Detect which cell encompasses the target text, then output its [X, Y] center coordinate. 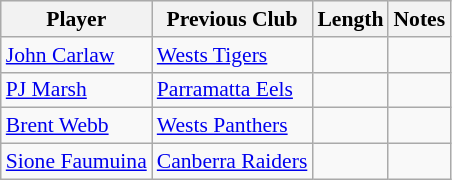
Parramatta Eels [232, 90]
Notes [419, 19]
Length [350, 19]
Player [76, 19]
John Carlaw [76, 55]
PJ Marsh [76, 90]
Brent Webb [76, 126]
Canberra Raiders [232, 162]
Wests Panthers [232, 126]
Sione Faumuina [76, 162]
Previous Club [232, 19]
Wests Tigers [232, 55]
